Return the (X, Y) coordinate for the center point of the cell that contains the specified text.  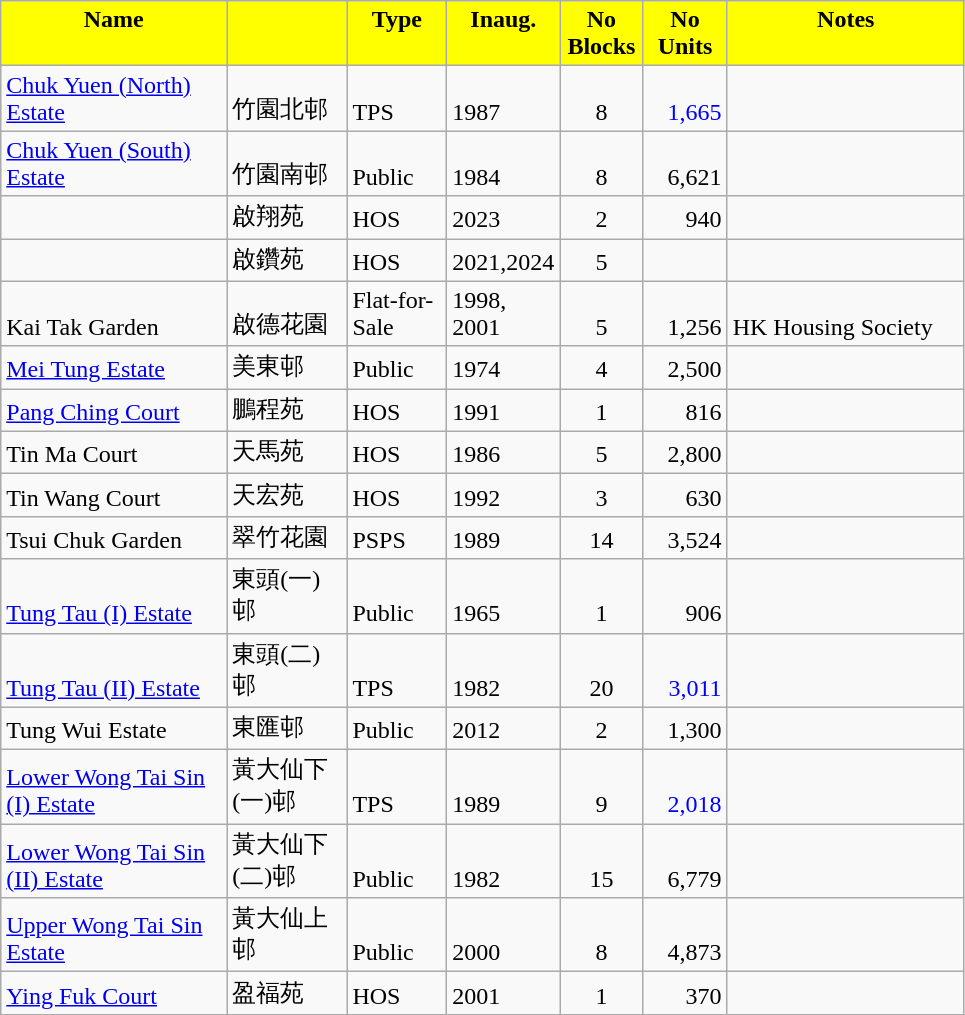
2001 (504, 994)
1,665 (685, 98)
Tin Ma Court (114, 452)
1,300 (685, 728)
Upper Wong Tai Sin Estate (114, 935)
6,621 (685, 164)
啟鑽苑 (287, 260)
Mei Tung Estate (114, 368)
370 (685, 994)
盈福苑 (287, 994)
940 (685, 218)
Lower Wong Tai Sin (II) Estate (114, 861)
Notes (846, 34)
630 (685, 496)
啟翔苑 (287, 218)
東匯邨 (287, 728)
Tung Tau (I) Estate (114, 596)
3 (602, 496)
3,011 (685, 670)
Name (114, 34)
東頭(二)邨 (287, 670)
2012 (504, 728)
1984 (504, 164)
906 (685, 596)
2,500 (685, 368)
天馬苑 (287, 452)
黃大仙下(二)邨 (287, 861)
PSPS (397, 538)
2021,2024 (504, 260)
816 (685, 410)
1991 (504, 410)
東頭(一)邨 (287, 596)
2023 (504, 218)
竹園南邨 (287, 164)
2,800 (685, 452)
鵬程苑 (287, 410)
Tin Wang Court (114, 496)
竹園北邨 (287, 98)
20 (602, 670)
1,256 (685, 314)
天宏苑 (287, 496)
3,524 (685, 538)
Lower Wong Tai Sin (I) Estate (114, 787)
Chuk Yuen (South) Estate (114, 164)
15 (602, 861)
Kai Tak Garden (114, 314)
1987 (504, 98)
1998, 2001 (504, 314)
No Units (685, 34)
Tung Wui Estate (114, 728)
1974 (504, 368)
Ying Fuk Court (114, 994)
Tsui Chuk Garden (114, 538)
1986 (504, 452)
14 (602, 538)
9 (602, 787)
6,779 (685, 861)
1965 (504, 596)
No Blocks (602, 34)
1992 (504, 496)
4,873 (685, 935)
Tung Tau (II) Estate (114, 670)
Type (397, 34)
2000 (504, 935)
Flat-for-Sale (397, 314)
翠竹花園 (287, 538)
Inaug. (504, 34)
黃大仙上邨 (287, 935)
Pang Ching Court (114, 410)
HK Housing Society (846, 314)
黃大仙下(一)邨 (287, 787)
美東邨 (287, 368)
2,018 (685, 787)
4 (602, 368)
Chuk Yuen (North) Estate (114, 98)
啟德花園 (287, 314)
